Provide the [x, y] coordinate of the cell's center where the given text is located.  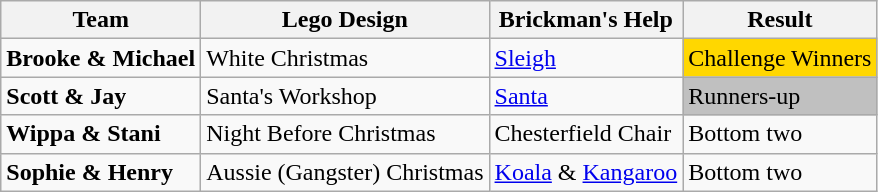
Santa's Workshop [345, 96]
Team [101, 20]
Scott & Jay [101, 96]
Runners-up [780, 96]
Chesterfield Chair [586, 134]
Sleigh [586, 58]
White Christmas [345, 58]
Santa [586, 96]
Koala & Kangaroo [586, 172]
Wippa & Stani [101, 134]
Sophie & Henry [101, 172]
Result [780, 20]
Lego Design [345, 20]
Brickman's Help [586, 20]
Challenge Winners [780, 58]
Night Before Christmas [345, 134]
Aussie (Gangster) Christmas [345, 172]
Brooke & Michael [101, 58]
